Extract the [x, y] coordinate from the center of the cell holding the provided text.  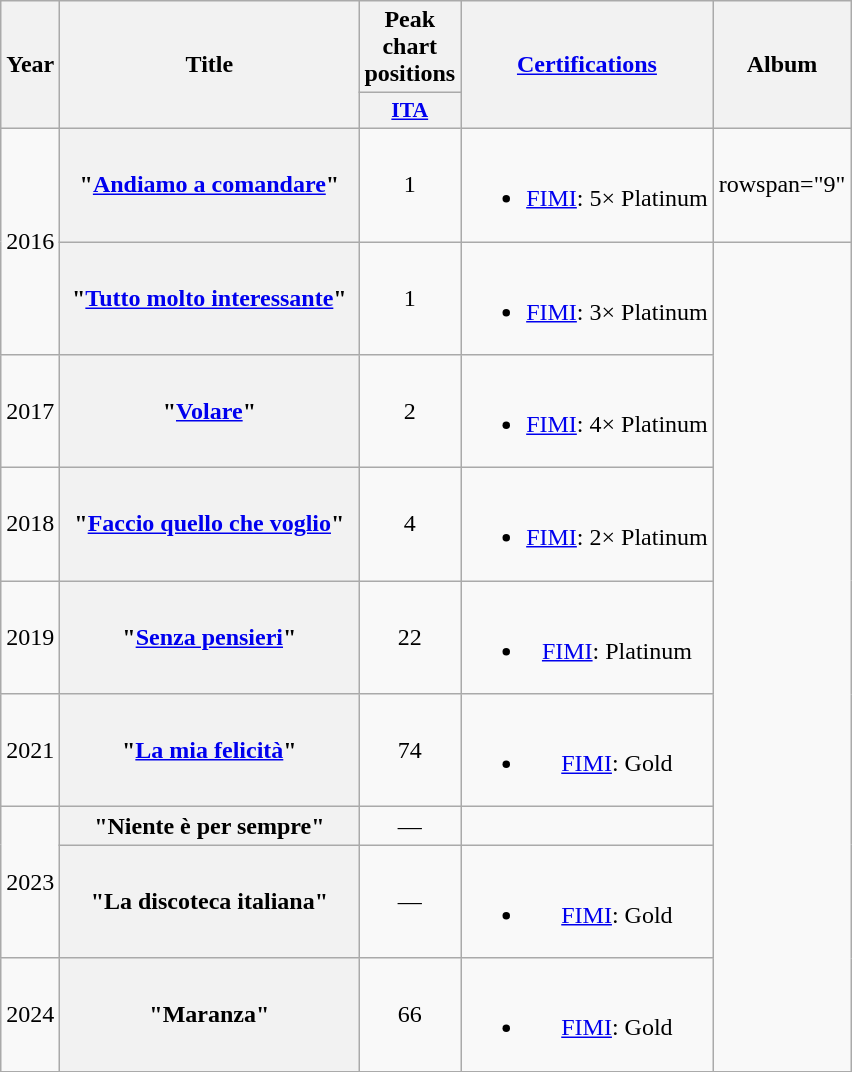
2021 [30, 750]
Peak chart positions [410, 47]
2023 [30, 882]
FIMI: 4× Platinum [588, 412]
66 [410, 1014]
2019 [30, 638]
"Andiamo a comandare" [210, 184]
"Faccio quello che voglio" [210, 524]
"Senza pensieri" [210, 638]
Certifications [588, 65]
Year [30, 65]
74 [410, 750]
2018 [30, 524]
2 [410, 412]
rowspan="9" [782, 184]
FIMI: 3× Platinum [588, 298]
ITA [410, 111]
"La mia felicità" [210, 750]
2017 [30, 412]
FIMI: 2× Platinum [588, 524]
4 [410, 524]
Album [782, 65]
FIMI: 5× Platinum [588, 184]
"Tutto molto interessante" [210, 298]
FIMI: Platinum [588, 638]
"Volare" [210, 412]
"La discoteca italiana" [210, 902]
"Niente è per sempre" [210, 826]
2024 [30, 1014]
Title [210, 65]
"Maranza" [210, 1014]
2016 [30, 241]
22 [410, 638]
